Return the (X, Y) coordinate for the center point of the cell that contains the specified text.  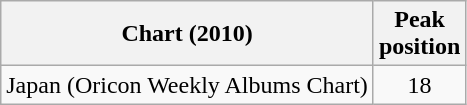
Chart (2010) (188, 34)
18 (419, 85)
Japan (Oricon Weekly Albums Chart) (188, 85)
Peakposition (419, 34)
